Capture the cell that displays the provided text and extract its [X, Y] central coordinate. 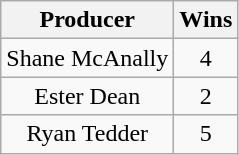
Ester Dean [88, 96]
Shane McAnally [88, 58]
Wins [206, 20]
Producer [88, 20]
Ryan Tedder [88, 134]
5 [206, 134]
2 [206, 96]
4 [206, 58]
